Extract the [x, y] coordinate from the center of the cell holding the provided text.  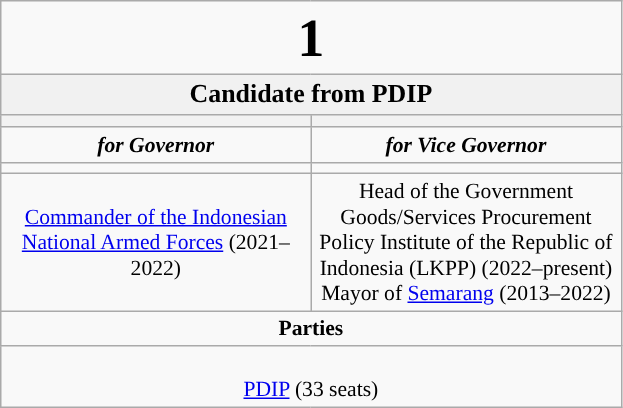
Candidate from PDIP [311, 94]
Head of the Government Goods/Services Procurement Policy Institute of the Republic of Indonesia (LKPP) (2022–present)Mayor of Semarang (2013–2022) [466, 242]
Commander of the Indonesian National Armed Forces (2021–2022) [156, 242]
for Vice Governor [466, 146]
PDIP (33 seats) [311, 378]
for Governor [156, 146]
1 [311, 38]
Parties [311, 329]
